Provide the (x, y) coordinate of the cell's center where the given text is located.  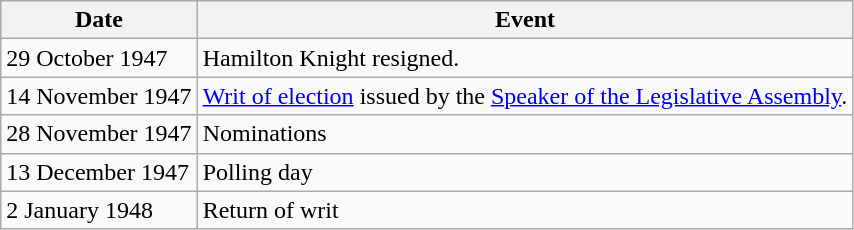
28 November 1947 (99, 134)
2 January 1948 (99, 210)
Date (99, 20)
29 October 1947 (99, 58)
Writ of election issued by the Speaker of the Legislative Assembly. (525, 96)
Polling day (525, 172)
14 November 1947 (99, 96)
Event (525, 20)
Return of writ (525, 210)
13 December 1947 (99, 172)
Hamilton Knight resigned. (525, 58)
Nominations (525, 134)
